Locate the cell with the specified text and output its [X, Y] center coordinate. 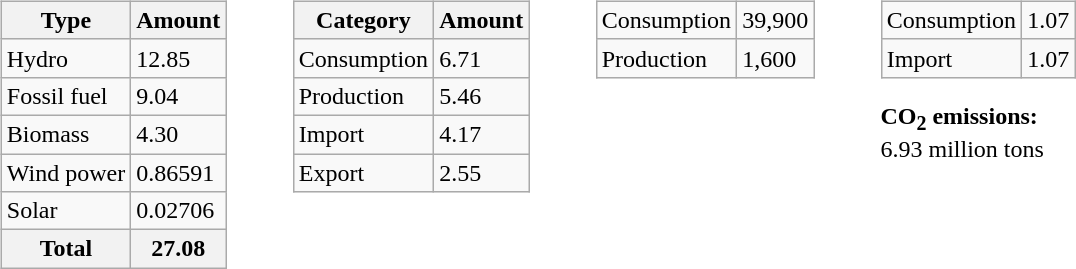
Hydro [66, 58]
12.85 [178, 58]
27.08 [178, 249]
Type [66, 20]
5.46 [482, 96]
0.02706 [178, 211]
9.04 [178, 96]
6.71 [482, 58]
Export [363, 173]
Biomass [66, 134]
Solar [66, 211]
1,600 [776, 58]
0.86591 [178, 173]
Category [363, 20]
Fossil fuel [66, 96]
4.17 [482, 134]
39,900 [776, 20]
Wind power [66, 173]
4.30 [178, 134]
2.55 [482, 173]
Total [66, 249]
